Locate the cell with the specified text and output its (x, y) center coordinate. 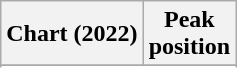
Peakposition (189, 34)
Chart (2022) (72, 34)
